Identify which cell holds the provided text, then report its [X, Y] central coordinate. 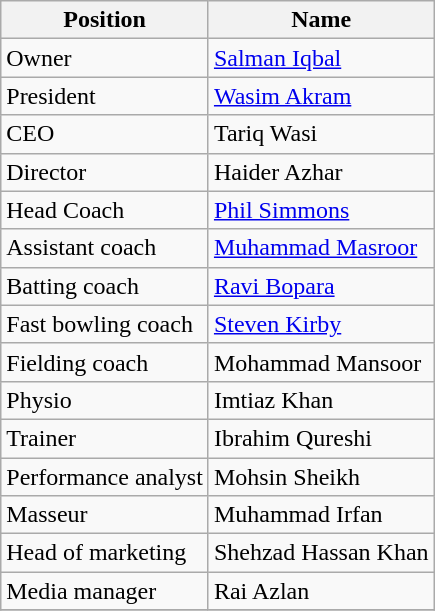
Director [105, 172]
Media manager [105, 591]
Head Coach [105, 210]
Mohsin Sheikh [321, 477]
Tariq Wasi [321, 134]
Muhammad Irfan [321, 515]
Assistant coach [105, 248]
Shehzad Hassan Khan [321, 553]
Performance analyst [105, 477]
Mohammad Mansoor [321, 362]
Owner [105, 58]
Salman Iqbal [321, 58]
Fast bowling coach [105, 324]
Ravi Bopara [321, 286]
Fielding coach [105, 362]
Wasim Akram [321, 96]
Rai Azlan [321, 591]
Steven Kirby [321, 324]
Position [105, 20]
Trainer [105, 438]
Ibrahim Qureshi [321, 438]
Muhammad Masroor [321, 248]
President [105, 96]
Phil Simmons [321, 210]
Head of marketing [105, 553]
Batting coach [105, 286]
Physio [105, 400]
CEO [105, 134]
Haider Azhar [321, 172]
Name [321, 20]
Imtiaz Khan [321, 400]
Masseur [105, 515]
